Extract the (x, y) coordinate from the center of the cell holding the provided text.  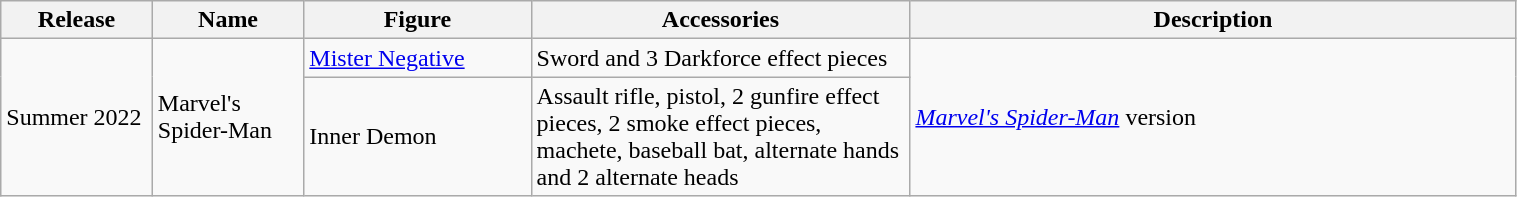
Release (77, 20)
Marvel's Spider-Man version (1213, 118)
Mister Negative (418, 58)
Accessories (720, 20)
Marvel's Spider-Man (228, 118)
Figure (418, 20)
Summer 2022 (77, 118)
Inner Demon (418, 136)
Assault rifle, pistol, 2 gunfire effect pieces, 2 smoke effect pieces, machete, baseball bat, alternate hands and 2 alternate heads (720, 136)
Description (1213, 20)
Sword and 3 Darkforce effect pieces (720, 58)
Name (228, 20)
